Find where the given text appears and provide that cell's center as [x, y] coordinate. 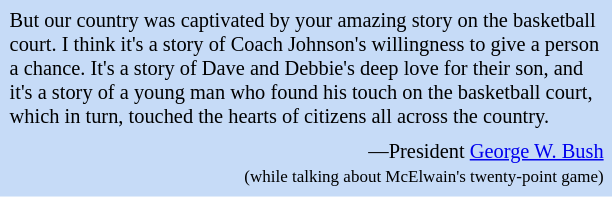
—President George W. Bush (while talking about McElwain's twenty-point game) [306, 164]
